Search for the cell housing the specified text and yield its [x, y] center coordinate. 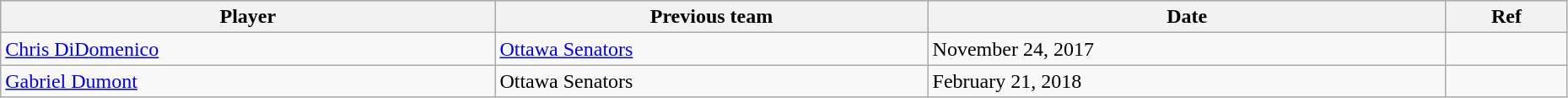
Date [1187, 17]
Gabriel Dumont [248, 81]
Previous team [712, 17]
Ref [1506, 17]
February 21, 2018 [1187, 81]
Chris DiDomenico [248, 49]
November 24, 2017 [1187, 49]
Player [248, 17]
